Capture the cell that displays the provided text and extract its [X, Y] central coordinate. 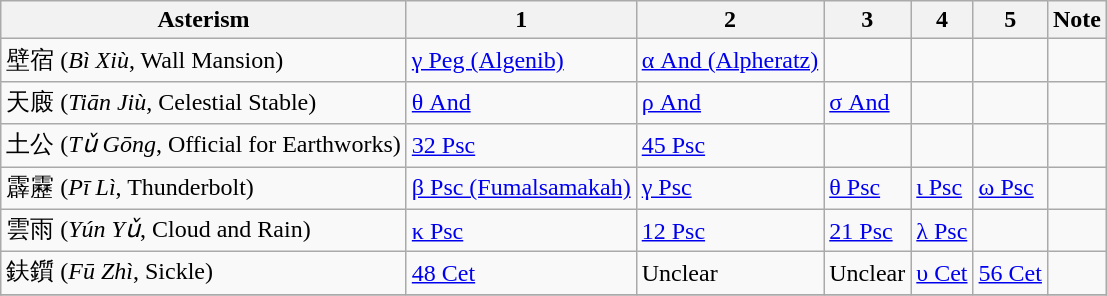
5 [1010, 20]
48 Cet [521, 274]
β Psc (Fumalsamakah) [521, 188]
Note [1076, 20]
λ Psc [942, 230]
21 Psc [868, 230]
1 [521, 20]
θ Psc [868, 188]
ι Psc [942, 188]
45 Psc [730, 146]
κ Psc [521, 230]
γ Peg (Algenib) [521, 60]
土公 (Tǔ Gōng, Official for Earthworks) [204, 146]
霹靂 (Pī Lì, Thunderbolt) [204, 188]
α And (Alpheratz) [730, 60]
雲雨 (Yún Yǔ, Cloud and Rain) [204, 230]
Asterism [204, 20]
ρ And [730, 102]
鈇鑕 (Fū Zhì, Sickle) [204, 274]
3 [868, 20]
σ And [868, 102]
θ And [521, 102]
γ Psc [730, 188]
壁宿 (Bì Xiù, Wall Mansion) [204, 60]
12 Psc [730, 230]
ω Psc [1010, 188]
υ Cet [942, 274]
32 Psc [521, 146]
2 [730, 20]
4 [942, 20]
56 Cet [1010, 274]
天廄 (Tiān Jiù, Celestial Stable) [204, 102]
